Capture the cell that displays the provided text and extract its (x, y) central coordinate. 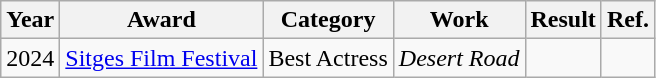
Result (563, 20)
Ref. (628, 20)
Work (459, 20)
Year (30, 20)
Best Actress (328, 58)
2024 (30, 58)
Category (328, 20)
Sitges Film Festival (162, 58)
Desert Road (459, 58)
Award (162, 20)
